Pinpoint the cell where the given text exists, returning its (x, y) midpoint coordinate. 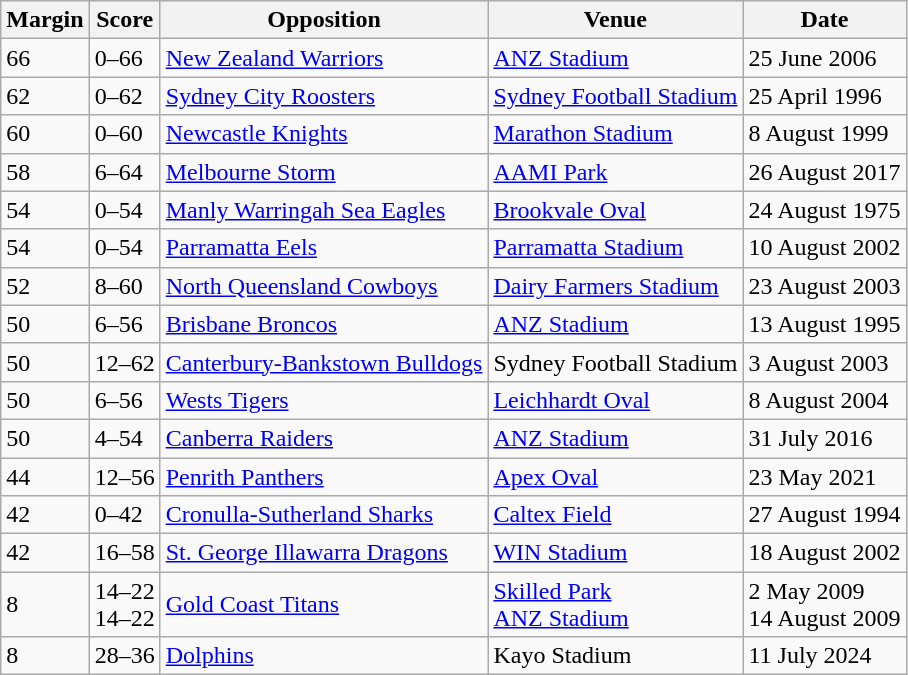
11 July 2024 (824, 656)
4–54 (124, 438)
25 June 2006 (824, 58)
Sydney City Roosters (324, 96)
Dairy Farmers Stadium (616, 286)
62 (45, 96)
Caltex Field (616, 515)
Parramatta Stadium (616, 248)
New Zealand Warriors (324, 58)
18 August 2002 (824, 553)
Penrith Panthers (324, 477)
12–56 (124, 477)
Cronulla-Sutherland Sharks (324, 515)
27 August 1994 (824, 515)
26 August 2017 (824, 172)
60 (45, 134)
23 August 2003 (824, 286)
Kayo Stadium (616, 656)
Skilled ParkANZ Stadium (616, 604)
0–42 (124, 515)
Dolphins (324, 656)
AAMI Park (616, 172)
Date (824, 20)
0–60 (124, 134)
Apex Oval (616, 477)
North Queensland Cowboys (324, 286)
2 May 200914 August 2009 (824, 604)
16–58 (124, 553)
31 July 2016 (824, 438)
44 (45, 477)
28–36 (124, 656)
66 (45, 58)
Gold Coast Titans (324, 604)
52 (45, 286)
0–62 (124, 96)
Margin (45, 20)
8–60 (124, 286)
Melbourne Storm (324, 172)
13 August 1995 (824, 324)
WIN Stadium (616, 553)
Venue (616, 20)
14–2214–22 (124, 604)
12–62 (124, 362)
Parramatta Eels (324, 248)
Canberra Raiders (324, 438)
St. George Illawarra Dragons (324, 553)
8 August 2004 (824, 400)
Brookvale Oval (616, 210)
58 (45, 172)
Marathon Stadium (616, 134)
8 August 1999 (824, 134)
0–66 (124, 58)
25 April 1996 (824, 96)
Leichhardt Oval (616, 400)
Score (124, 20)
23 May 2021 (824, 477)
Opposition (324, 20)
Manly Warringah Sea Eagles (324, 210)
Brisbane Broncos (324, 324)
Canterbury-Bankstown Bulldogs (324, 362)
6–64 (124, 172)
24 August 1975 (824, 210)
Newcastle Knights (324, 134)
Wests Tigers (324, 400)
10 August 2002 (824, 248)
3 August 2003 (824, 362)
